From the cell containing the given text, extract its center point as [X, Y] coordinate. 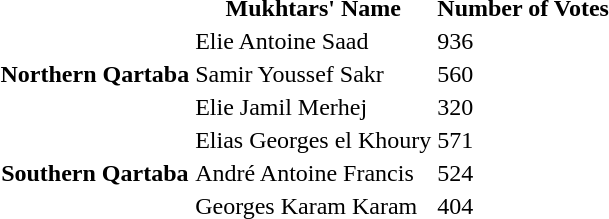
Samir Youssef Sakr [314, 74]
Elie Antoine Saad [314, 41]
André Antoine Francis [314, 173]
Elias Georges el Khoury [314, 140]
Elie Jamil Merhej [314, 107]
